Extract the [X, Y] coordinate from the center of the cell holding the provided text.  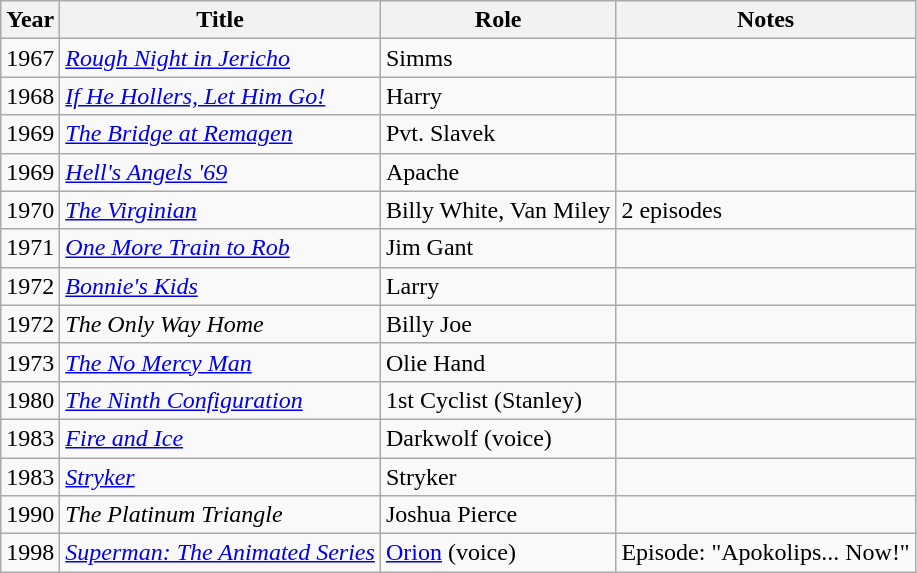
Olie Hand [498, 362]
The No Mercy Man [220, 362]
Fire and Ice [220, 438]
Title [220, 20]
Superman: The Animated Series [220, 553]
Billy White, Van Miley [498, 210]
Apache [498, 172]
1971 [30, 248]
Darkwolf (voice) [498, 438]
Notes [766, 20]
If He Hollers, Let Him Go! [220, 96]
Billy Joe [498, 324]
Pvt. Slavek [498, 134]
Simms [498, 58]
Jim Gant [498, 248]
Episode: "Apokolips... Now!" [766, 553]
One More Train to Rob [220, 248]
2 episodes [766, 210]
Year [30, 20]
1998 [30, 553]
1980 [30, 400]
The Ninth Configuration [220, 400]
Rough Night in Jericho [220, 58]
Larry [498, 286]
The Only Way Home [220, 324]
The Platinum Triangle [220, 515]
1968 [30, 96]
Joshua Pierce [498, 515]
The Bridge at Remagen [220, 134]
Harry [498, 96]
Role [498, 20]
1st Cyclist (Stanley) [498, 400]
Bonnie's Kids [220, 286]
1990 [30, 515]
1967 [30, 58]
Hell's Angels '69 [220, 172]
1970 [30, 210]
1973 [30, 362]
The Virginian [220, 210]
Orion (voice) [498, 553]
